From the cell containing the given text, extract its center point as (X, Y) coordinate. 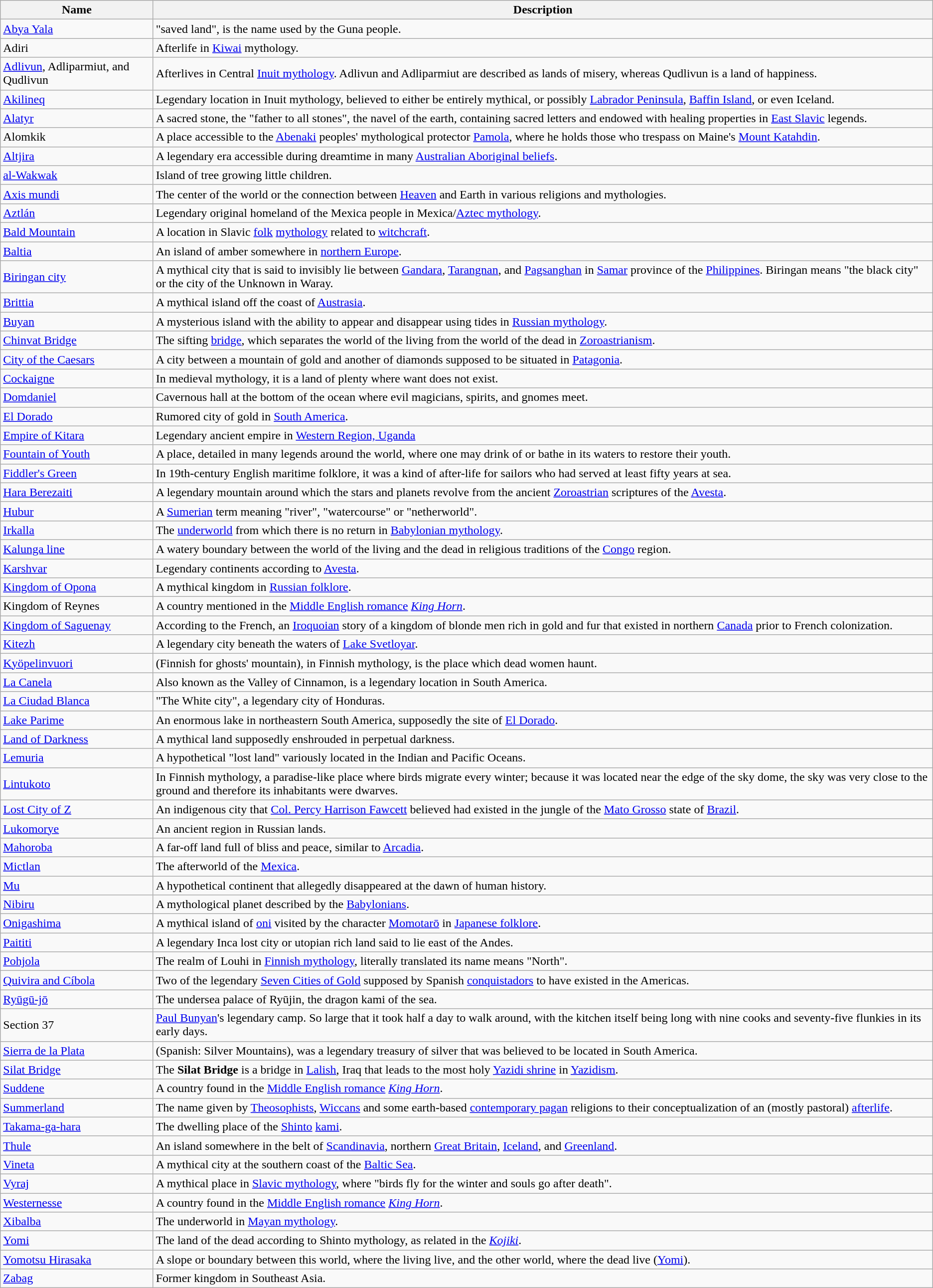
Yomi (77, 1241)
An ancient region in Russian lands. (543, 828)
Lintukoto (77, 784)
A location in Slavic folk mythology related to witchcraft. (543, 232)
The Silat Bridge is a bridge in Lalish, Iraq that leads to the most holy Yazidi shrine in Yazidism. (543, 1070)
Abya Yala (77, 29)
A mythical land supposedly enshrouded in perpetual darkness. (543, 739)
Chinvat Bridge (77, 341)
Cavernous hall at the bottom of the ocean where evil magicians, spirits, and gnomes meet. (543, 397)
Paititi (77, 942)
A legendary era accessible during dreamtime in many Australian Aboriginal beliefs. (543, 156)
Akilineq (77, 99)
A mythical island off the coast of Austrasia. (543, 303)
A legendary mountain around which the stars and planets revolve from the ancient Zoroastrian scriptures of the Avesta. (543, 492)
Lost City of Z (77, 809)
Cockaigne (77, 378)
Buyan (77, 322)
Ryūgū-jō (77, 999)
Fountain of Youth (77, 454)
Zabag (77, 1279)
(Finnish for ghosts' mountain), in Finnish mythology, is the place which dead women haunt. (543, 663)
A legendary Inca lost city or utopian rich land said to lie east of the Andes. (543, 942)
La Ciudad Blanca (77, 701)
Mu (77, 885)
Thule (77, 1145)
The underworld from which there is no return in Babylonian mythology. (543, 530)
Kingdom of Saguenay (77, 625)
Kingdom of Opona (77, 587)
The center of the world or the connection between Heaven and Earth in various religions and mythologies. (543, 194)
Brittia (77, 303)
The land of the dead according to Shinto mythology, as related in the Kojiki. (543, 1241)
Adlivun, Adliparmiut, and Qudlivun (77, 74)
Pohjola (77, 961)
Silat Bridge (77, 1070)
Fiddler's Green (77, 473)
Lake Parime (77, 720)
Also known as the Valley of Cinnamon, is a legendary location in South America. (543, 682)
Alomkik (77, 137)
Name (77, 10)
A mythical island of oni visited by the character Momotarō in Japanese folklore. (543, 923)
Sierra de la Plata (77, 1051)
Vyraj (77, 1183)
A place accessible to the Abenaki peoples' mythological protector Pamola, where he holds those who trespass on Maine's Mount Katahdin. (543, 137)
Takama-ga-hara (77, 1126)
Nibiru (77, 905)
Lemuria (77, 758)
Xibalba (77, 1222)
Lukomorye (77, 828)
In medieval mythology, it is a land of plenty where want does not exist. (543, 378)
The realm of Louhi in Finnish mythology, literally translated its name means "North". (543, 961)
Summerland (77, 1107)
La Canela (77, 682)
An indigenous city that Col. Percy Harrison Fawcett believed had existed in the jungle of the Mato Grosso state of Brazil. (543, 809)
A mythological planet described by the Babylonians. (543, 905)
Kyöpelinvuori (77, 663)
Karshvar (77, 568)
Legendary ancient empire in Western Region, Uganda (543, 435)
A mythical kingdom in Russian folklore. (543, 587)
Rumored city of gold in South America. (543, 416)
City of the Caesars (77, 360)
Legendary continents according to Avesta. (543, 568)
Biringan city (77, 277)
Westernesse (77, 1202)
In 19th-century English maritime folklore, it was a kind of after-life for sailors who had served at least fifty years at sea. (543, 473)
Mictlan (77, 866)
A hypothetical "lost land" variously located in the Indian and Pacific Oceans. (543, 758)
A slope or boundary between this world, where the living live, and the other world, where the dead live (Yomi). (543, 1260)
"The White city", a legendary city of Honduras. (543, 701)
Kingdom of Reynes (77, 606)
Legendary original homeland of the Mexica people in Mexica/Aztec mythology. (543, 213)
Irkalla (77, 530)
Description (543, 10)
Bald Mountain (77, 232)
The underworld in Mayan mythology. (543, 1222)
A mythical place in Slavic mythology, where "birds fly for the winter and souls go after death". (543, 1183)
The dwelling place of the Shinto kami. (543, 1126)
Mahoroba (77, 847)
"saved land", is the name used by the Guna people. (543, 29)
The sifting bridge, which separates the world of the living from the world of the dead in Zoroastrianism. (543, 341)
A place, detailed in many legends around the world, where one may drink of or bathe in its waters to restore their youth. (543, 454)
Vineta (77, 1164)
Land of Darkness (77, 739)
Axis mundi (77, 194)
Onigashima (77, 923)
A mysterious island with the ability to appear and disappear using tides in Russian mythology. (543, 322)
Two of the legendary Seven Cities of Gold supposed by Spanish conquistadors to have existed in the Americas. (543, 980)
Hubur (77, 511)
The afterworld of the Mexica. (543, 866)
Altjira (77, 156)
A country mentioned in the Middle English romance King Horn. (543, 606)
A watery boundary between the world of the living and the dead in religious traditions of the Congo region. (543, 549)
A hypothetical continent that allegedly disappeared at the dawn of human history. (543, 885)
A Sumerian term meaning "river", "watercourse" or "netherworld". (543, 511)
An island of amber somewhere in northern Europe. (543, 251)
al-Wakwak (77, 175)
Suddene (77, 1089)
An island somewhere in the belt of Scandinavia, northern Great Britain, Iceland, and Greenland. (543, 1145)
An enormous lake in northeastern South America, supposedly the site of El Dorado. (543, 720)
The undersea palace of Ryūjin, the dragon kami of the sea. (543, 999)
Kitezh (77, 644)
Domdaniel (77, 397)
Empire of Kitara (77, 435)
A far-off land full of bliss and peace, similar to Arcadia. (543, 847)
(Spanish: Silver Mountains), was a legendary treasury of silver that was believed to be located in South America. (543, 1051)
Adiri (77, 48)
A legendary city beneath the waters of Lake Svetloyar. (543, 644)
Kalunga line (77, 549)
Yomotsu Hirasaka (77, 1260)
Afterlives in Central Inuit mythology. Adlivun and Adliparmiut are described as lands of misery, whereas Qudlivun is a land of happiness. (543, 74)
Afterlife in Kiwai mythology. (543, 48)
Section 37 (77, 1025)
Island of tree growing little children. (543, 175)
Legendary location in Inuit mythology, believed to either be entirely mythical, or possibly Labrador Peninsula, Baffin Island, or even Iceland. (543, 99)
A city between a mountain of gold and another of diamonds supposed to be situated in Patagonia. (543, 360)
A mythical city at the southern coast of the Baltic Sea. (543, 1164)
Alatyr (77, 118)
Aztlán (77, 213)
Hara Berezaiti (77, 492)
Former kingdom in Southeast Asia. (543, 1279)
Quivira and Cíbola (77, 980)
El Dorado (77, 416)
Baltia (77, 251)
